From the cell containing the given text, extract its center point as (x, y) coordinate. 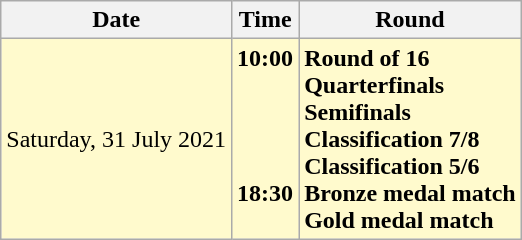
Date (116, 20)
Saturday, 31 July 2021 (116, 139)
Round of 16QuarterfinalsSemifinalsClassification 7/8Classification 5/6Bronze medal matchGold medal match (410, 139)
10:00 18:30 (266, 139)
Time (266, 20)
Round (410, 20)
